Detect which cell encompasses the target text, then output its (x, y) center coordinate. 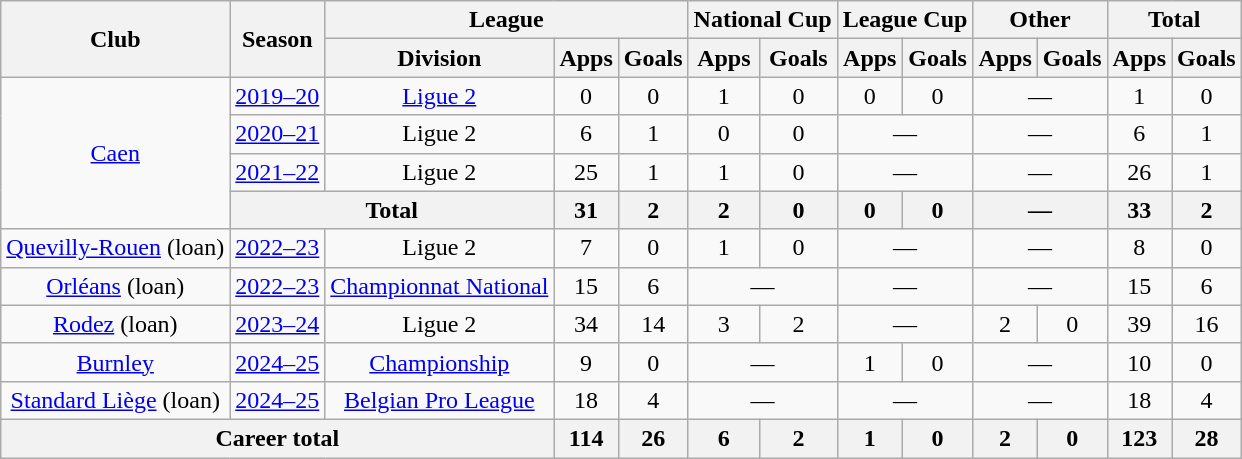
123 (1139, 438)
Orléans (loan) (116, 286)
114 (586, 438)
3 (724, 324)
Season (278, 39)
31 (586, 210)
League Cup (905, 20)
Quevilly-Rouen (loan) (116, 248)
7 (586, 248)
9 (586, 362)
League (506, 20)
10 (1139, 362)
28 (1207, 438)
2019–20 (278, 96)
25 (586, 172)
Division (440, 58)
Career total (278, 438)
Championnat National (440, 286)
34 (586, 324)
Club (116, 39)
Championship (440, 362)
16 (1207, 324)
2021–22 (278, 172)
National Cup (762, 20)
39 (1139, 324)
Belgian Pro League (440, 400)
2020–21 (278, 134)
14 (653, 324)
2023–24 (278, 324)
8 (1139, 248)
Rodez (loan) (116, 324)
Other (1040, 20)
33 (1139, 210)
Burnley (116, 362)
Caen (116, 153)
Standard Liège (loan) (116, 400)
